Output the [X, Y] coordinate of the center of the cell containing the given text.  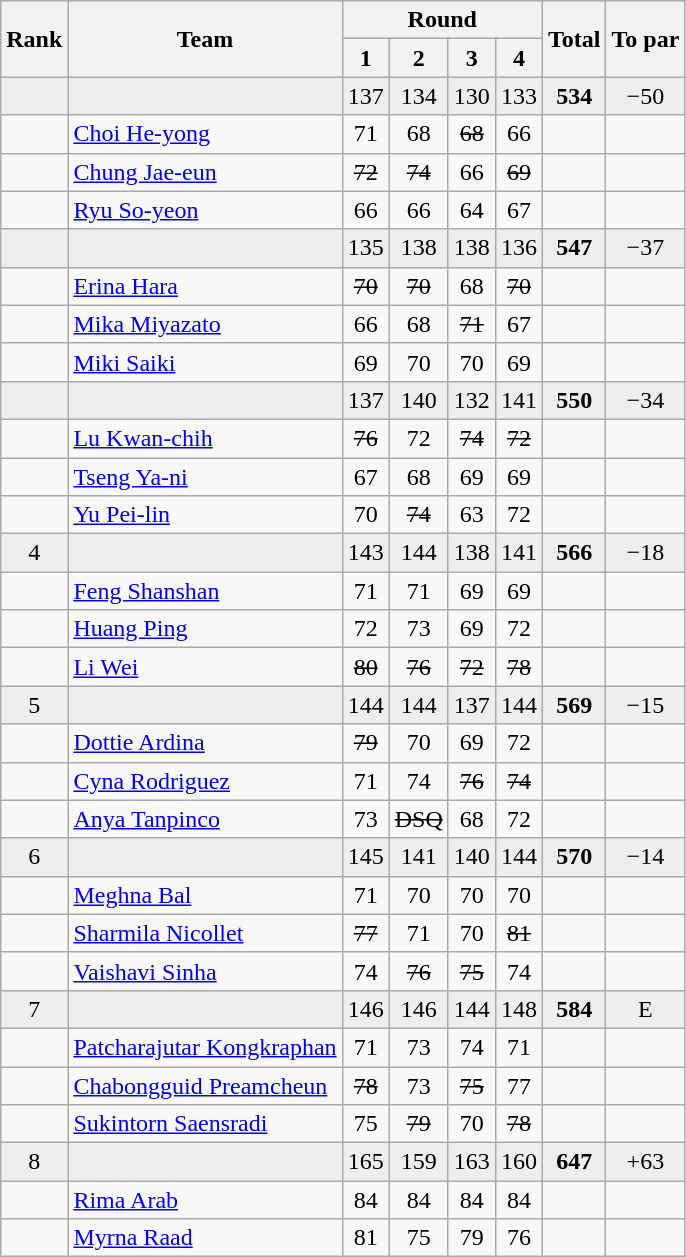
534 [574, 96]
Myrna Raad [205, 1238]
Patcharajutar Kongkraphan [205, 1047]
Anya Tanpinco [205, 819]
Ryu So-yeon [205, 210]
Team [205, 39]
165 [366, 1162]
135 [366, 248]
7 [34, 1009]
Cyna Rodriguez [205, 781]
159 [418, 1162]
Li Wei [205, 667]
Vaishavi Sinha [205, 971]
To par [646, 39]
DSQ [418, 819]
Erina Hara [205, 286]
584 [574, 1009]
570 [574, 857]
Miki Saiki [205, 362]
566 [574, 553]
132 [472, 400]
Feng Shanshan [205, 591]
Yu Pei-lin [205, 515]
Choi He-yong [205, 134]
Round [442, 20]
Chabongguid Preamcheun [205, 1085]
+63 [646, 1162]
Chung Jae-eun [205, 172]
80 [366, 667]
E [646, 1009]
1 [366, 58]
134 [418, 96]
−37 [646, 248]
133 [518, 96]
143 [366, 553]
160 [518, 1162]
−34 [646, 400]
145 [366, 857]
−14 [646, 857]
63 [472, 515]
2 [418, 58]
647 [574, 1162]
Lu Kwan-chih [205, 438]
Mika Miyazato [205, 324]
Rank [34, 39]
Meghna Bal [205, 895]
148 [518, 1009]
64 [472, 210]
130 [472, 96]
5 [34, 705]
Huang Ping [205, 629]
Sukintorn Saensradi [205, 1124]
−50 [646, 96]
Sharmila Nicollet [205, 933]
163 [472, 1162]
3 [472, 58]
Total [574, 39]
−18 [646, 553]
Tseng Ya-ni [205, 477]
547 [574, 248]
550 [574, 400]
569 [574, 705]
Rima Arab [205, 1200]
−15 [646, 705]
136 [518, 248]
6 [34, 857]
Dottie Ardina [205, 743]
8 [34, 1162]
